Locate the cell with the specified text and output its [X, Y] center coordinate. 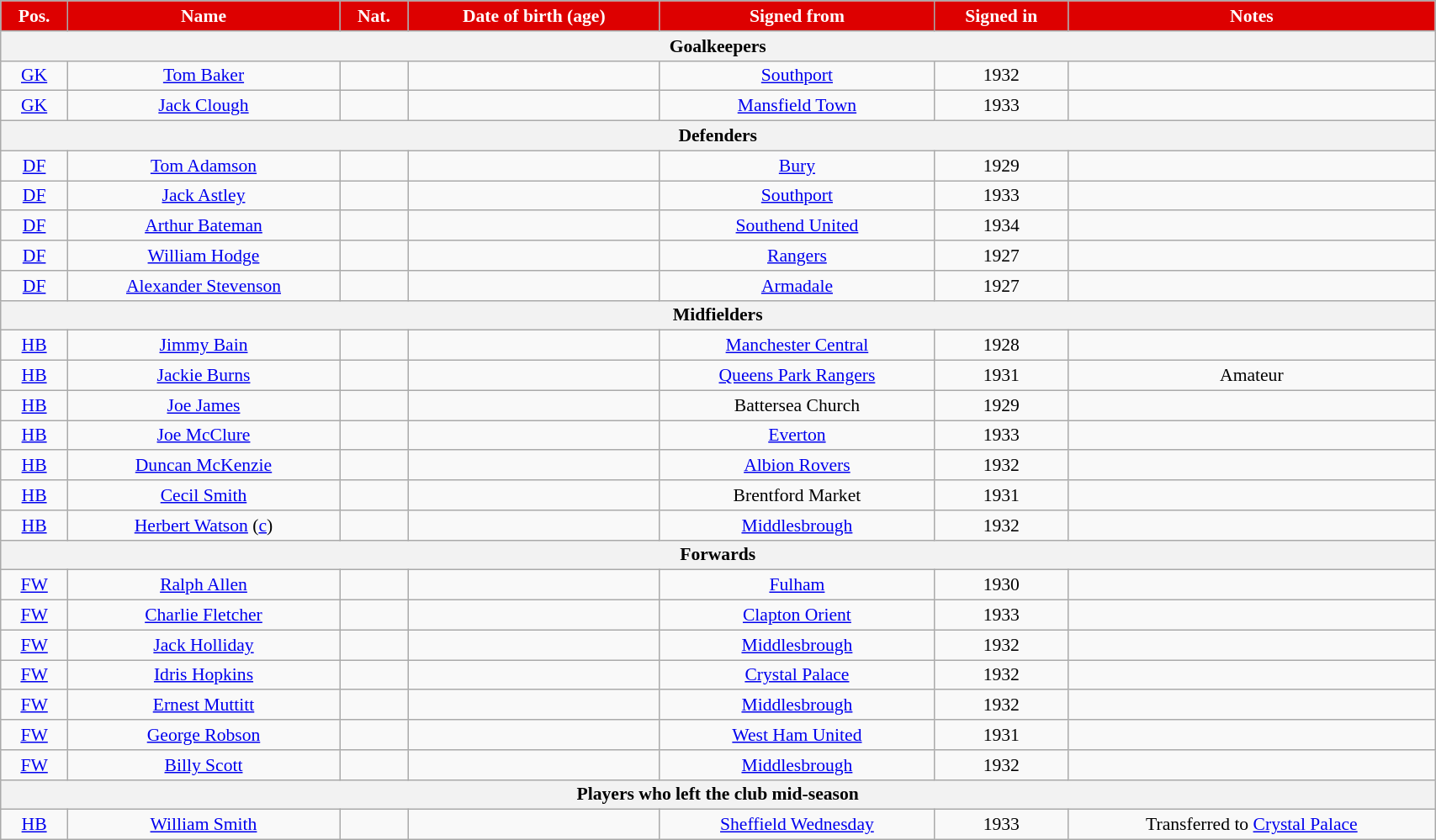
Southend United [797, 226]
Joe James [204, 405]
William Smith [204, 825]
Transferred to Crystal Palace [1252, 825]
Signed from [797, 16]
Amateur [1252, 376]
1934 [1001, 226]
West Ham United [797, 735]
Notes [1252, 16]
Jack Astley [204, 196]
Fulham [797, 585]
Signed in [1001, 16]
Bury [797, 166]
Battersea Church [797, 405]
Jimmy Bain [204, 346]
1928 [1001, 346]
Nat. [374, 16]
Forwards [718, 555]
Pos. [34, 16]
Herbert Watson (c) [204, 526]
Date of birth (age) [533, 16]
William Hodge [204, 256]
Tom Adamson [204, 166]
Albion Rovers [797, 466]
Duncan McKenzie [204, 466]
George Robson [204, 735]
Manchester Central [797, 346]
Clapton Orient [797, 615]
Cecil Smith [204, 495]
Sheffield Wednesday [797, 825]
Goalkeepers [718, 46]
Joe McClure [204, 436]
Tom Baker [204, 76]
Name [204, 16]
Charlie Fletcher [204, 615]
Crystal Palace [797, 675]
Queens Park Rangers [797, 376]
Arthur Bateman [204, 226]
Mansfield Town [797, 106]
Alexander Stevenson [204, 286]
Ernest Muttitt [204, 705]
Brentford Market [797, 495]
Ralph Allen [204, 585]
Midfielders [718, 315]
Billy Scott [204, 765]
Defenders [718, 136]
Idris Hopkins [204, 675]
Jack Holliday [204, 645]
1930 [1001, 585]
Everton [797, 436]
Armadale [797, 286]
Jack Clough [204, 106]
Rangers [797, 256]
Players who left the club mid-season [718, 795]
Jackie Burns [204, 376]
